Detect which cell encompasses the target text, then output its [x, y] center coordinate. 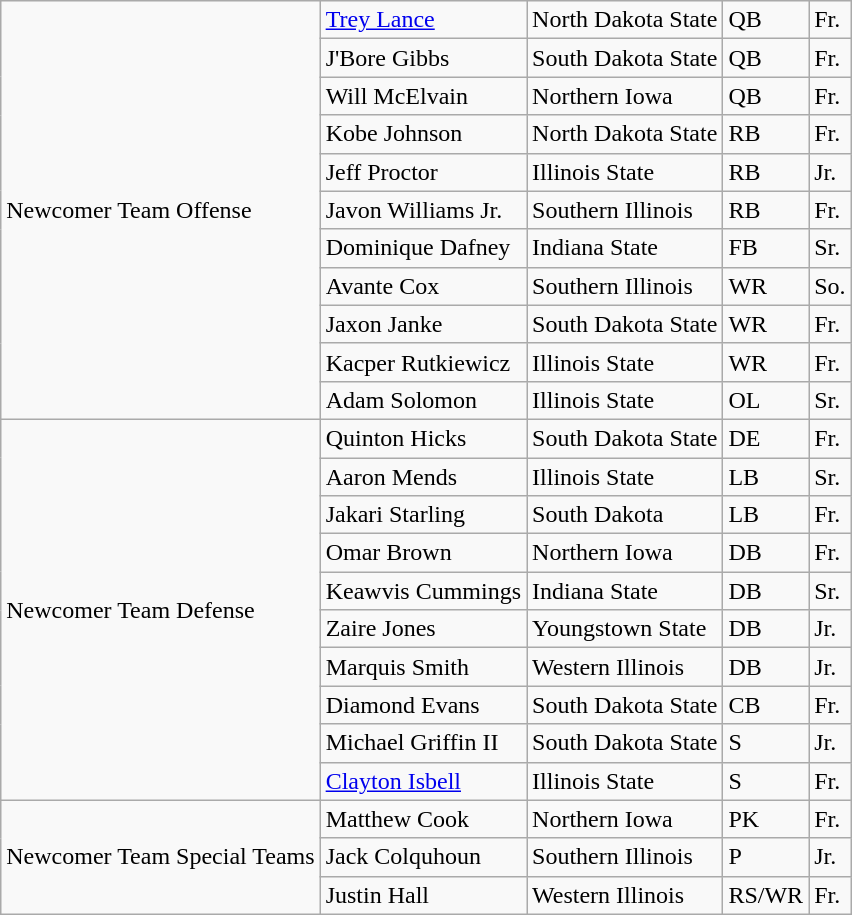
Diamond Evans [423, 705]
Jaxon Janke [423, 324]
Zaire Jones [423, 629]
P [766, 857]
Avante Cox [423, 286]
CB [766, 705]
Dominique Dafney [423, 248]
Matthew Cook [423, 819]
Jack Colquhoun [423, 857]
OL [766, 400]
Jeff Proctor [423, 172]
Quinton Hicks [423, 438]
Keawvis Cummings [423, 591]
South Dakota [625, 515]
Marquis Smith [423, 667]
Javon Williams Jr. [423, 210]
Jakari Starling [423, 515]
Kacper Rutkiewicz [423, 362]
Will McElvain [423, 96]
Trey Lance [423, 20]
Adam Solomon [423, 400]
Newcomer Team Defense [160, 610]
FB [766, 248]
Newcomer Team Offense [160, 210]
Clayton Isbell [423, 781]
Youngstown State [625, 629]
Omar Brown [423, 553]
Michael Griffin II [423, 743]
Aaron Mends [423, 477]
So. [830, 286]
Kobe Johnson [423, 134]
RS/WR [766, 895]
J'Bore Gibbs [423, 58]
Justin Hall [423, 895]
PK [766, 819]
Newcomer Team Special Teams [160, 857]
DE [766, 438]
